Identify which cell holds the provided text, then report its [x, y] central coordinate. 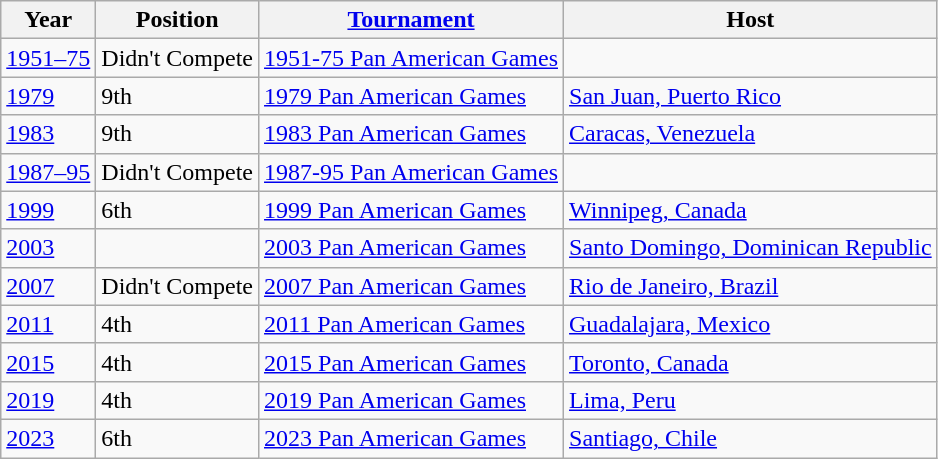
Winnipeg, Canada [751, 210]
Santiago, Chile [751, 438]
2019 [48, 400]
Santo Domingo, Dominican Republic [751, 248]
Tournament [412, 20]
2015 [48, 362]
1951–75 [48, 58]
2023 [48, 438]
2015 Pan American Games [412, 362]
San Juan, Puerto Rico [751, 96]
Host [751, 20]
1979 Pan American Games [412, 96]
Rio de Janeiro, Brazil [751, 286]
2007 Pan American Games [412, 286]
Guadalajara, Mexico [751, 324]
1987–95 [48, 172]
Position [178, 20]
2023 Pan American Games [412, 438]
Lima, Peru [751, 400]
2019 Pan American Games [412, 400]
1951-75 Pan American Games [412, 58]
1983 [48, 134]
2003 [48, 248]
1987-95 Pan American Games [412, 172]
2011 [48, 324]
2003 Pan American Games [412, 248]
2011 Pan American Games [412, 324]
Caracas, Venezuela [751, 134]
1999 Pan American Games [412, 210]
1999 [48, 210]
1979 [48, 96]
Toronto, Canada [751, 362]
2007 [48, 286]
Year [48, 20]
1983 Pan American Games [412, 134]
